Search for the cell housing the specified text and yield its (X, Y) center coordinate. 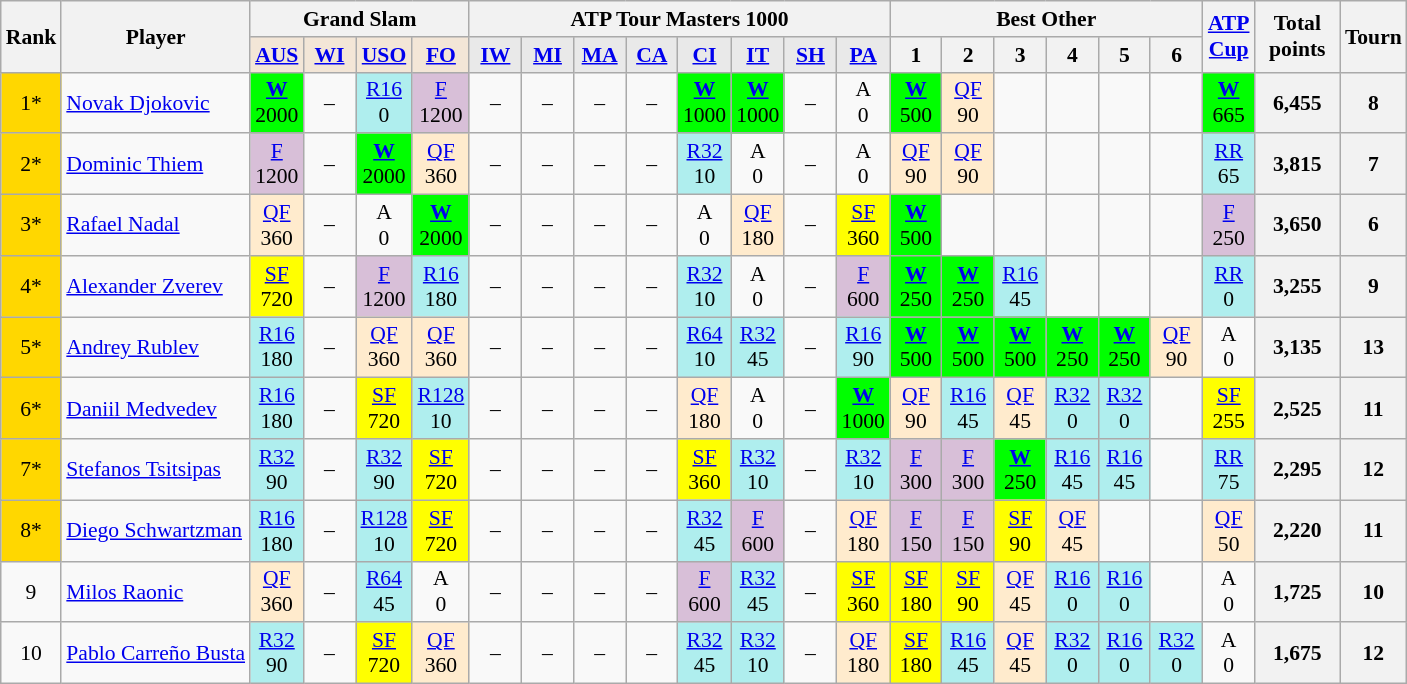
F250 (1229, 226)
CA (652, 55)
Player (156, 36)
ATPCup (1229, 36)
Andrey Rublev (156, 348)
5* (32, 348)
Grand Slam (360, 19)
R6410 (704, 348)
FO (440, 55)
R1690 (864, 348)
MA (600, 55)
1,675 (1298, 654)
6* (32, 408)
Stefanos Tsitsipas (156, 470)
6,455 (1298, 102)
SF255 (1229, 408)
7 (1374, 164)
2,220 (1298, 530)
Diego Schwartzman (156, 530)
1,725 (1298, 592)
2* (32, 164)
7* (32, 470)
W665 (1229, 102)
2,295 (1298, 470)
PA (864, 55)
Pablo Carreño Busta (156, 654)
Dominic Thiem (156, 164)
R6445 (384, 592)
13 (1374, 348)
CI (704, 55)
Total points (1298, 36)
Milos Raonic (156, 592)
3,815 (1298, 164)
3,135 (1298, 348)
IW (495, 55)
ATP Tour Masters 1000 (680, 19)
Daniil Medvedev (156, 408)
3* (32, 226)
Alexander Zverev (156, 286)
8* (32, 530)
MI (547, 55)
1* (32, 102)
Rafael Nadal (156, 226)
Best Other (1046, 19)
RR75 (1229, 470)
SH (810, 55)
Novak Djokovic (156, 102)
3,650 (1298, 226)
RR0 (1229, 286)
1 (916, 55)
USO (384, 55)
WI (329, 55)
4 (1072, 55)
4* (32, 286)
RR65 (1229, 164)
8 (1374, 102)
2,525 (1298, 408)
AUS (276, 55)
QF50 (1229, 530)
5 (1124, 55)
3 (1020, 55)
Tourn (1374, 36)
Rank (32, 36)
2 (968, 55)
3,255 (1298, 286)
IT (758, 55)
